Detect which cell encompasses the target text, then output its (x, y) center coordinate. 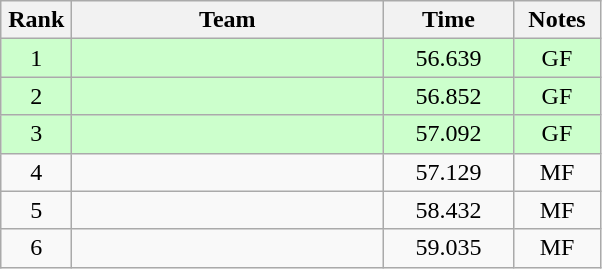
6 (36, 248)
Time (448, 20)
1 (36, 58)
4 (36, 172)
56.852 (448, 96)
2 (36, 96)
57.129 (448, 172)
Notes (557, 20)
58.432 (448, 210)
5 (36, 210)
Team (228, 20)
Rank (36, 20)
57.092 (448, 134)
56.639 (448, 58)
3 (36, 134)
59.035 (448, 248)
